Locate the cell with the specified text and output its [x, y] center coordinate. 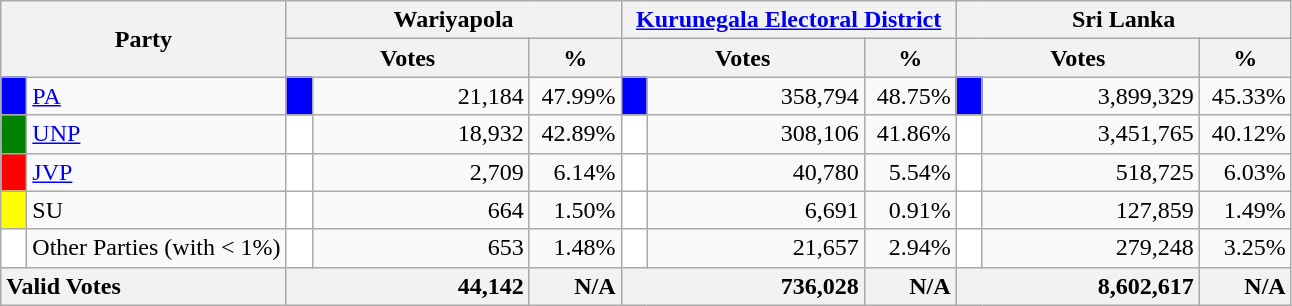
JVP [156, 172]
736,028 [742, 286]
Kurunegala Electoral District [788, 20]
653 [420, 248]
SU [156, 210]
47.99% [575, 96]
45.33% [1245, 96]
44,142 [408, 286]
Valid Votes [144, 286]
18,932 [420, 134]
21,657 [756, 248]
41.86% [910, 134]
358,794 [756, 96]
48.75% [910, 96]
1.48% [575, 248]
Party [144, 39]
518,725 [1090, 172]
5.54% [910, 172]
6.14% [575, 172]
1.50% [575, 210]
42.89% [575, 134]
3,451,765 [1090, 134]
2,709 [420, 172]
127,859 [1090, 210]
40.12% [1245, 134]
40,780 [756, 172]
Sri Lanka [1124, 20]
279,248 [1090, 248]
2.94% [910, 248]
1.49% [1245, 210]
Wariyapola [454, 20]
308,106 [756, 134]
21,184 [420, 96]
PA [156, 96]
8,602,617 [1078, 286]
6.03% [1245, 172]
0.91% [910, 210]
6,691 [756, 210]
UNP [156, 134]
664 [420, 210]
3,899,329 [1090, 96]
3.25% [1245, 248]
Other Parties (with < 1%) [156, 248]
